Identify which cell holds the provided text, then report its [X, Y] central coordinate. 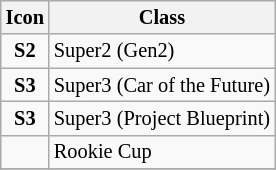
Rookie Cup [162, 152]
S2 [25, 51]
Super3 (Car of the Future) [162, 85]
Class [162, 17]
Icon [25, 17]
Super3 (Project Blueprint) [162, 118]
Super2 (Gen2) [162, 51]
